Extract the [x, y] coordinate from the center of the cell holding the provided text.  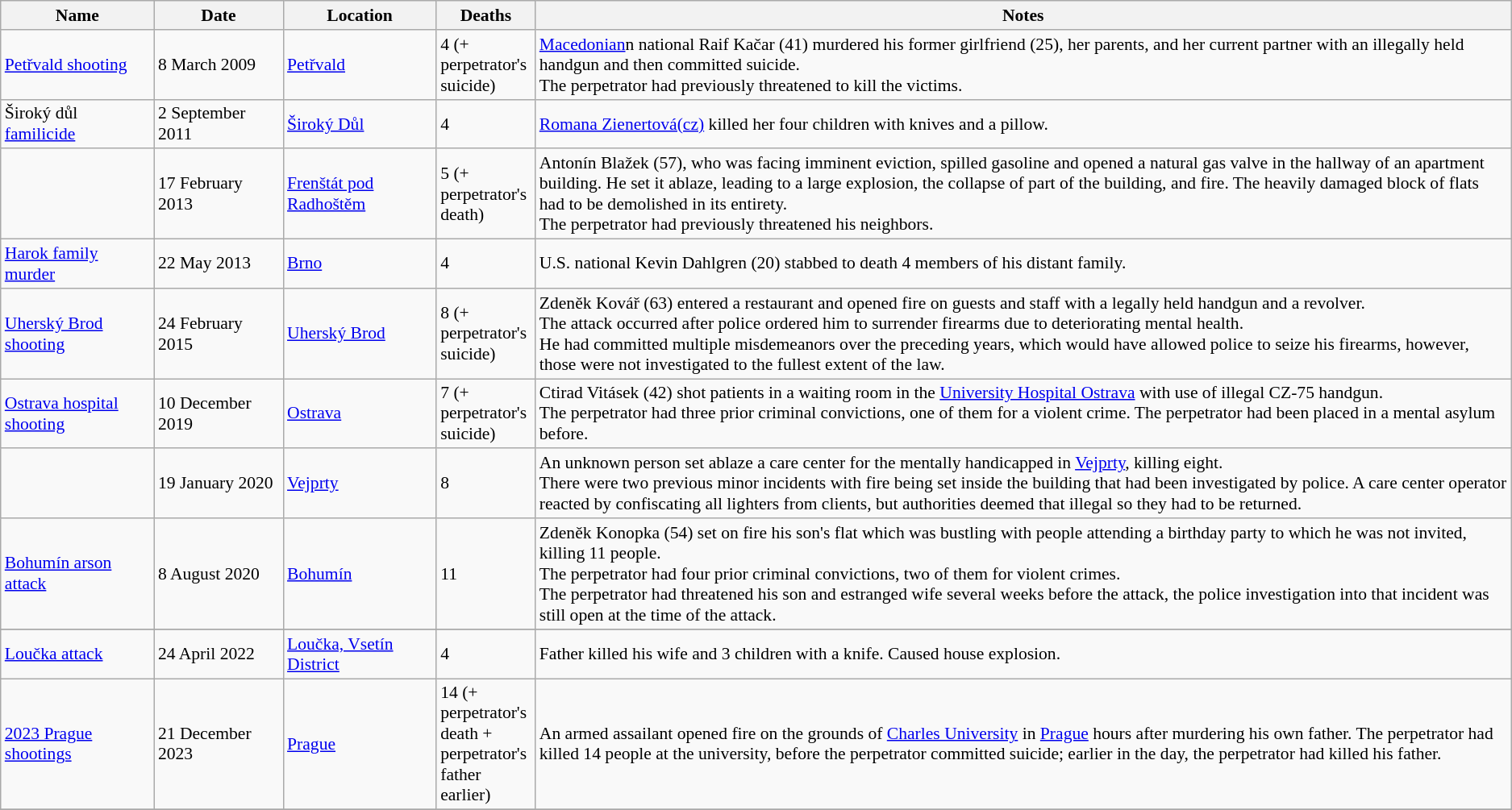
Uherský Brod shooting [77, 334]
Father killed his wife and 3 children with a knife. Caused house explosion. [1023, 654]
8 March 2009 [219, 64]
10 December 2019 [219, 414]
7 (+ perpetrator's suicide) [485, 414]
Petřvald [360, 64]
Brno [360, 264]
Prague [360, 745]
2023 Prague shootings [77, 745]
22 May 2013 [219, 264]
Ostrava hospital shooting [77, 414]
Široký důl familicide [77, 124]
2 September 2011 [219, 124]
Ostrava [360, 414]
Vejprty [360, 484]
24 February 2015 [219, 334]
17 February 2013 [219, 194]
19 January 2020 [219, 484]
Location [360, 15]
5 (+ perpetrator's death) [485, 194]
Petřvald shooting [77, 64]
Frenštát pod Radhoštěm [360, 194]
Loučka attack [77, 654]
14 (+ perpetrator's death + perpetrator's father earlier) [485, 745]
Uherský Brod [360, 334]
Date [219, 15]
Name [77, 15]
U.S. national Kevin Dahlgren (20) stabbed to death 4 members of his distant family. [1023, 264]
Romana Zienertová(cz) killed her four children with knives and a pillow. [1023, 124]
Deaths [485, 15]
8 (+ perpetrator's suicide) [485, 334]
Bohumín arson attack [77, 574]
8 [485, 484]
8 August 2020 [219, 574]
Notes [1023, 15]
Široký Důl [360, 124]
Harok family murder [77, 264]
4 (+ perpetrator's suicide) [485, 64]
Bohumín [360, 574]
Loučka, Vsetín District [360, 654]
21 December 2023 [219, 745]
24 April 2022 [219, 654]
11 [485, 574]
